Detect which cell encompasses the target text, then output its [x, y] center coordinate. 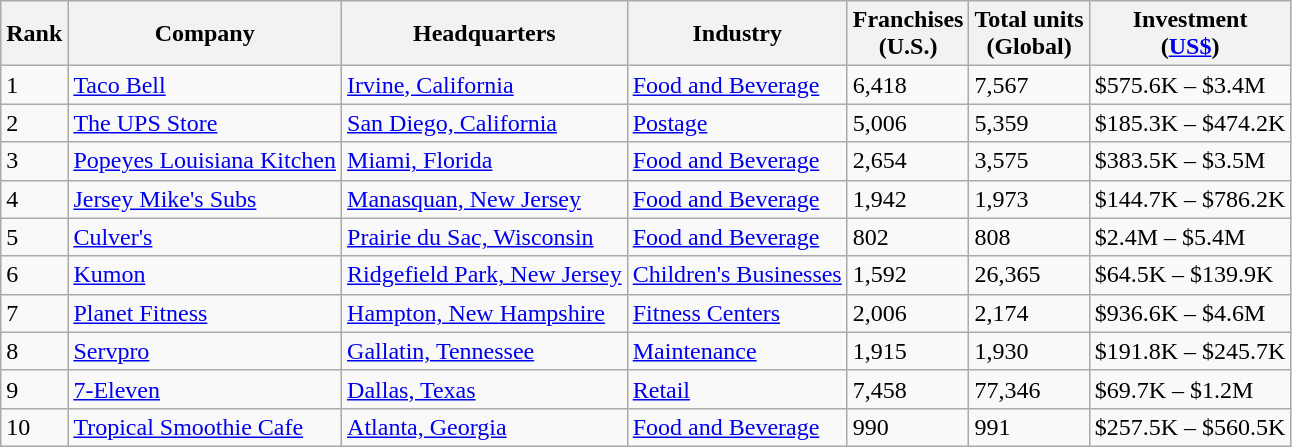
Hampton, New Hampshire [485, 313]
1,973 [1029, 199]
Investment(US$) [1190, 34]
10 [34, 427]
1,915 [908, 351]
Maintenance [737, 351]
$191.8K – $245.7K [1190, 351]
Tropical Smoothie Cafe [205, 427]
Manasquan, New Jersey [485, 199]
Servpro [205, 351]
Gallatin, Tennessee [485, 351]
$69.7K – $1.2M [1190, 389]
San Diego, California [485, 123]
Ridgefield Park, New Jersey [485, 275]
808 [1029, 237]
$64.5K – $139.9K [1190, 275]
8 [34, 351]
Total units(Global) [1029, 34]
2,654 [908, 161]
Miami, Florida [485, 161]
Culver's [205, 237]
Jersey Mike's Subs [205, 199]
Planet Fitness [205, 313]
Dallas, Texas [485, 389]
1,942 [908, 199]
1,592 [908, 275]
$383.5K – $3.5M [1190, 161]
990 [908, 427]
5 [34, 237]
2 [34, 123]
Prairie du Sac, Wisconsin [485, 237]
The UPS Store [205, 123]
4 [34, 199]
Industry [737, 34]
Popeyes Louisiana Kitchen [205, 161]
Children's Businesses [737, 275]
Postage [737, 123]
$257.5K – $560.5K [1190, 427]
$144.7K – $786.2K [1190, 199]
991 [1029, 427]
Retail [737, 389]
6,418 [908, 85]
802 [908, 237]
Taco Bell [205, 85]
$185.3K – $474.2K [1190, 123]
26,365 [1029, 275]
7 [34, 313]
77,346 [1029, 389]
7-Eleven [205, 389]
7,567 [1029, 85]
Irvine, California [485, 85]
2,174 [1029, 313]
7,458 [908, 389]
$2.4M – $5.4M [1190, 237]
Atlanta, Georgia [485, 427]
3,575 [1029, 161]
$936.6K – $4.6M [1190, 313]
$575.6K – $3.4M [1190, 85]
6 [34, 275]
5,359 [1029, 123]
3 [34, 161]
1 [34, 85]
Headquarters [485, 34]
Company [205, 34]
Kumon [205, 275]
Rank [34, 34]
9 [34, 389]
Franchises(U.S.) [908, 34]
Fitness Centers [737, 313]
1,930 [1029, 351]
5,006 [908, 123]
2,006 [908, 313]
